Determine the (x, y) coordinate at the center of the cell enclosing the given text.  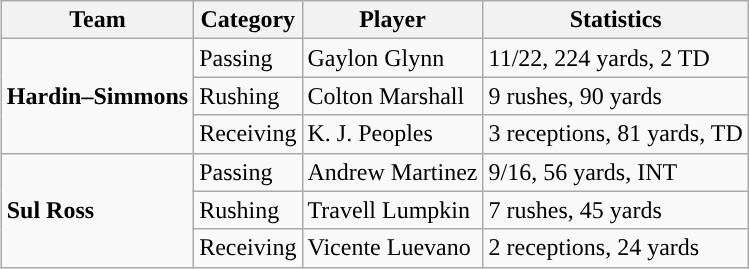
Statistics (616, 20)
Travell Lumpkin (392, 210)
Category (248, 20)
3 receptions, 81 yards, TD (616, 134)
Andrew Martinez (392, 172)
Sul Ross (97, 210)
2 receptions, 24 yards (616, 248)
Colton Marshall (392, 96)
9 rushes, 90 yards (616, 96)
K. J. Peoples (392, 134)
Team (97, 20)
Gaylon Glynn (392, 58)
9/16, 56 yards, INT (616, 172)
Hardin–Simmons (97, 96)
Vicente Luevano (392, 248)
Player (392, 20)
7 rushes, 45 yards (616, 210)
11/22, 224 yards, 2 TD (616, 58)
